Identify which cell holds the provided text, then report its (x, y) central coordinate. 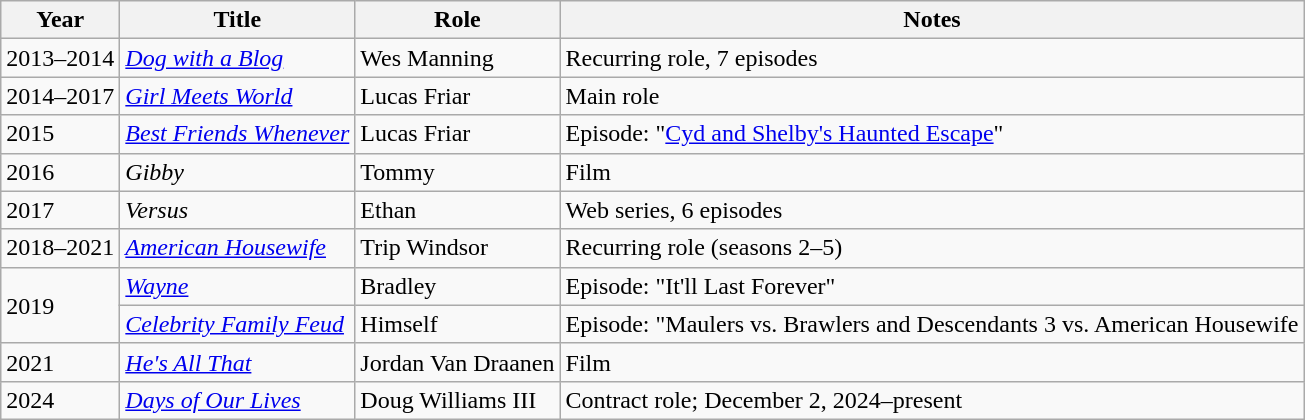
2021 (60, 362)
Trip Windsor (458, 248)
Versus (238, 210)
2017 (60, 210)
Episode: "Cyd and Shelby's Haunted Escape" (932, 134)
2018–2021 (60, 248)
2019 (60, 305)
Days of Our Lives (238, 400)
2014–2017 (60, 96)
Main role (932, 96)
Best Friends Whenever (238, 134)
Tommy (458, 172)
Gibby (238, 172)
He's All That (238, 362)
2016 (60, 172)
Recurring role (seasons 2–5) (932, 248)
2015 (60, 134)
Title (238, 20)
2013–2014 (60, 58)
Himself (458, 324)
Year (60, 20)
Celebrity Family Feud (238, 324)
2024 (60, 400)
Dog with a Blog (238, 58)
Wes Manning (458, 58)
Episode: "Maulers vs. Brawlers and Descendants 3 vs. American Housewife (932, 324)
Wayne (238, 286)
Web series, 6 episodes (932, 210)
Girl Meets World (238, 96)
Ethan (458, 210)
Notes (932, 20)
Role (458, 20)
Contract role; December 2, 2024–present (932, 400)
Jordan Van Draanen (458, 362)
Bradley (458, 286)
Recurring role, 7 episodes (932, 58)
Doug Williams III (458, 400)
American Housewife (238, 248)
Episode: "It'll Last Forever" (932, 286)
